Locate the cell with the specified text and output its (x, y) center coordinate. 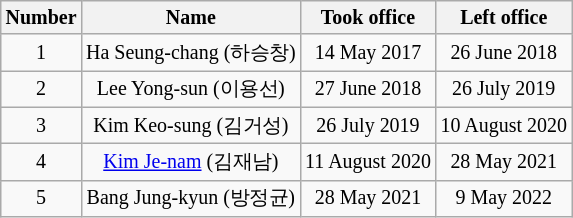
26 June 2018 (504, 53)
Number (42, 18)
27 June 2018 (368, 89)
Name (190, 18)
Kim Je-nam (김재남) (190, 162)
4 (42, 162)
11 August 2020 (368, 162)
14 May 2017 (368, 53)
Ha Seung-chang (하승창) (190, 53)
Lee Yong-sun (이용선) (190, 89)
2 (42, 89)
Left office (504, 18)
Kim Keo-sung (김거성) (190, 125)
Took office (368, 18)
5 (42, 198)
3 (42, 125)
1 (42, 53)
10 August 2020 (504, 125)
9 May 2022 (504, 198)
Bang Jung-kyun (방정균) (190, 198)
